Provide the (X, Y) coordinate of the cell's center where the given text is located.  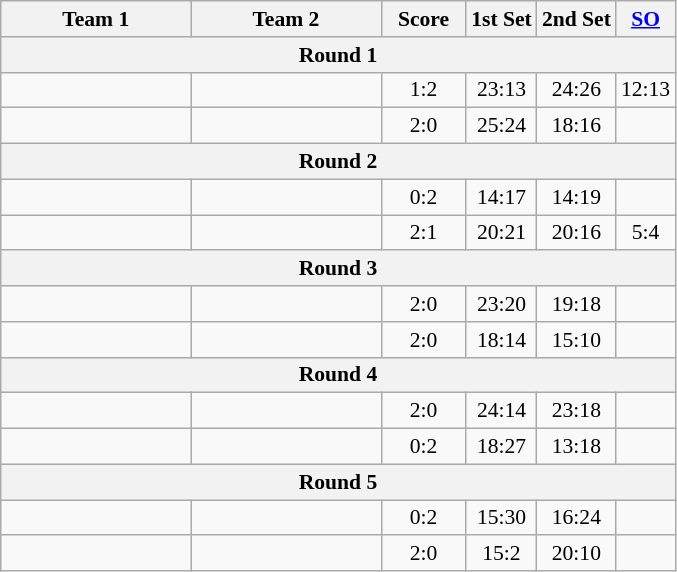
16:24 (576, 518)
Score (424, 19)
20:16 (576, 233)
Round 4 (338, 375)
2:1 (424, 233)
2nd Set (576, 19)
14:19 (576, 197)
Team 1 (96, 19)
23:13 (502, 90)
15:30 (502, 518)
25:24 (502, 126)
Round 3 (338, 269)
15:10 (576, 340)
1:2 (424, 90)
SO (646, 19)
5:4 (646, 233)
12:13 (646, 90)
19:18 (576, 304)
23:20 (502, 304)
1st Set (502, 19)
15:2 (502, 554)
23:18 (576, 411)
Team 2 (286, 19)
Round 5 (338, 482)
20:21 (502, 233)
24:14 (502, 411)
20:10 (576, 554)
24:26 (576, 90)
18:16 (576, 126)
Round 2 (338, 162)
18:14 (502, 340)
13:18 (576, 447)
14:17 (502, 197)
Round 1 (338, 55)
18:27 (502, 447)
